Pinpoint the cell where the given text exists, returning its [X, Y] midpoint coordinate. 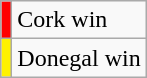
Donegal win [79, 58]
Cork win [79, 20]
